Locate the cell with the specified text and output its [x, y] center coordinate. 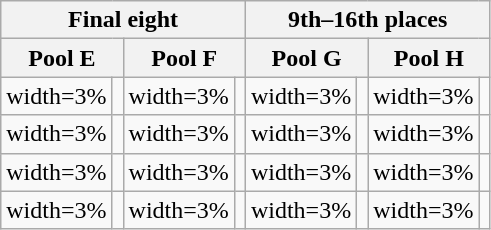
Pool E [62, 58]
Pool H [429, 58]
9th–16th places [368, 20]
Final eight [124, 20]
Pool G [306, 58]
Pool F [184, 58]
